For the text-containing cell, return its midpoint in (x, y) coordinate format. 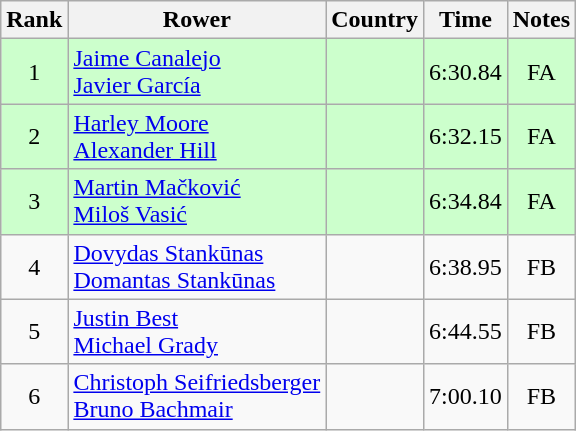
Christoph SeifriedsbergerBruno Bachmair (197, 396)
6:44.55 (465, 332)
6:38.95 (465, 266)
Country (375, 20)
Martin MačkovićMiloš Vasić (197, 202)
Notes (541, 20)
1 (34, 72)
6:30.84 (465, 72)
6:32.15 (465, 136)
6 (34, 396)
2 (34, 136)
Time (465, 20)
7:00.10 (465, 396)
Harley MooreAlexander Hill (197, 136)
Jaime CanalejoJavier García (197, 72)
Justin BestMichael Grady (197, 332)
Dovydas StankūnasDomantas Stankūnas (197, 266)
Rower (197, 20)
Rank (34, 20)
3 (34, 202)
4 (34, 266)
5 (34, 332)
6:34.84 (465, 202)
